For the text-containing cell, return its midpoint in (x, y) coordinate format. 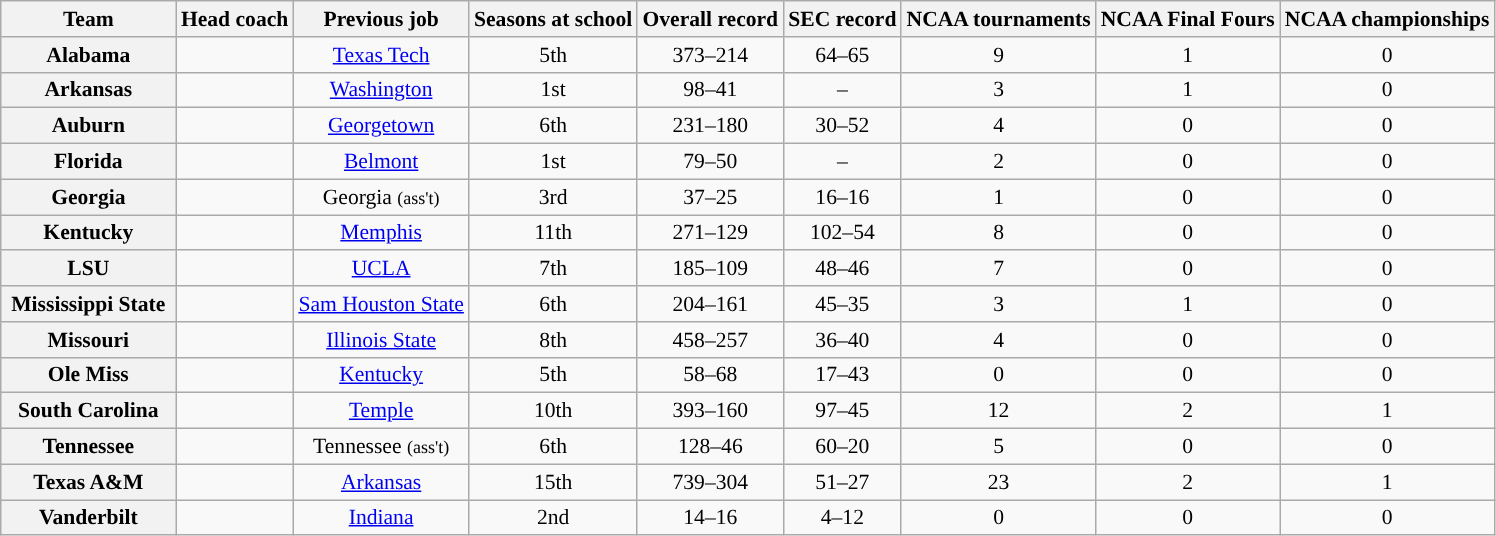
NCAA tournaments (998, 19)
739–304 (710, 482)
7th (553, 269)
5 (998, 447)
8 (998, 233)
Georgia (ass't) (381, 197)
17–43 (842, 375)
UCLA (381, 269)
Seasons at school (553, 19)
458–257 (710, 340)
Belmont (381, 162)
LSU (88, 269)
Previous job (381, 19)
30–52 (842, 126)
Missouri (88, 340)
23 (998, 482)
79–50 (710, 162)
Texas A&M (88, 482)
4–12 (842, 518)
Memphis (381, 233)
Auburn (88, 126)
48–46 (842, 269)
Georgia (88, 197)
South Carolina (88, 411)
9 (998, 55)
Overall record (710, 19)
204–161 (710, 304)
Florida (88, 162)
Head coach (234, 19)
7 (998, 269)
15th (553, 482)
Team (88, 19)
2nd (553, 518)
97–45 (842, 411)
102–54 (842, 233)
10th (553, 411)
Mississippi State (88, 304)
45–35 (842, 304)
11th (553, 233)
SEC record (842, 19)
Sam Houston State (381, 304)
8th (553, 340)
58–68 (710, 375)
Georgetown (381, 126)
Temple (381, 411)
373–214 (710, 55)
36–40 (842, 340)
3rd (553, 197)
51–27 (842, 482)
271–129 (710, 233)
Tennessee (88, 447)
393–160 (710, 411)
Illinois State (381, 340)
231–180 (710, 126)
Tennessee (ass't) (381, 447)
128–46 (710, 447)
Indiana (381, 518)
Washington (381, 90)
98–41 (710, 90)
16–16 (842, 197)
Ole Miss (88, 375)
NCAA Final Fours (1188, 19)
37–25 (710, 197)
Texas Tech (381, 55)
60–20 (842, 447)
64–65 (842, 55)
14–16 (710, 518)
Vanderbilt (88, 518)
12 (998, 411)
Alabama (88, 55)
185–109 (710, 269)
NCAA championships (1388, 19)
